Output the (X, Y) coordinate of the center of the cell containing the given text.  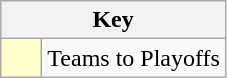
Key (114, 20)
Teams to Playoffs (134, 58)
